Locate the cell with the specified text and output its (X, Y) center coordinate. 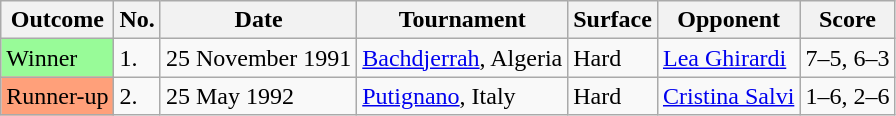
Lea Ghirardi (728, 58)
7–5, 6–3 (848, 58)
Cristina Salvi (728, 96)
25 May 1992 (258, 96)
Outcome (58, 20)
Tournament (462, 20)
Runner-up (58, 96)
Bachdjerrah, Algeria (462, 58)
25 November 1991 (258, 58)
2. (137, 96)
No. (137, 20)
1. (137, 58)
Surface (613, 20)
1–6, 2–6 (848, 96)
Winner (58, 58)
Opponent (728, 20)
Score (848, 20)
Date (258, 20)
Putignano, Italy (462, 96)
